Provide the [X, Y] coordinate of the cell's center where the given text is located.  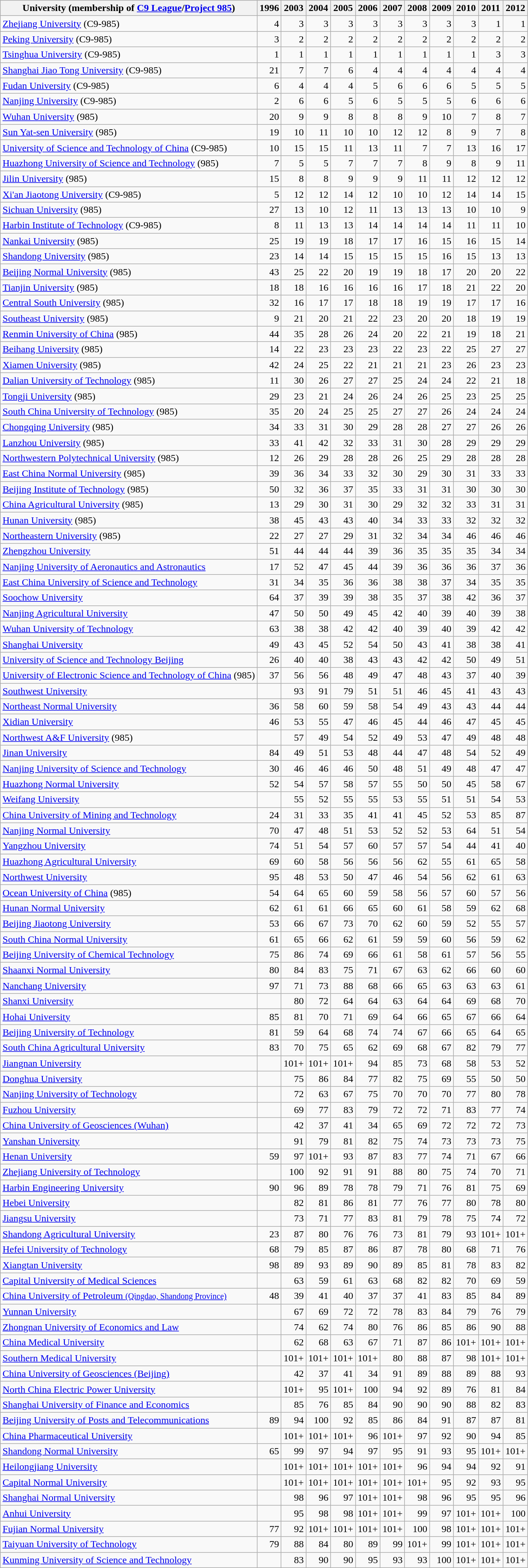
Shandong Normal University [129, 1451]
East China University of Science and Technology [129, 582]
2011 [491, 8]
Northwestern Polytechnical University (985) [129, 458]
Hefei University of Technology [129, 1250]
Anhui University [129, 1513]
North China Electric Power University [129, 1389]
Shaanxi Normal University [129, 970]
2008 [418, 8]
Shanghai Jiao Tong University (C9-985) [129, 70]
China University of Petroleum (Qingdao, Shandong Province) [129, 1296]
2010 [466, 8]
Tongji University (985) [129, 396]
Hunan Normal University [129, 908]
Wuhan University (985) [129, 117]
Wuhan University of Technology [129, 629]
University of Electronic Science and Technology of China (985) [129, 675]
Zhongnan University of Economics and Law [129, 1327]
Jiangnan University [129, 1063]
Beijing University of Technology [129, 1032]
Dalian University of Technology (985) [129, 380]
Heilongjiang University [129, 1467]
Southern Medical University [129, 1358]
Shanxi University [129, 1001]
Peking University (C9-985) [129, 39]
2006 [368, 8]
Fuzhou University [129, 1110]
Fudan University (C9-985) [129, 86]
2007 [392, 8]
China Agricultural University (985) [129, 505]
Henan University [129, 1156]
Shanghai University of Finance and Economics [129, 1405]
University of Science and Technology of China (C9-985) [129, 148]
2009 [442, 8]
Kunming University of Science and Technology [129, 1560]
South China Normal University [129, 939]
Southwest University [129, 691]
Soochow University [129, 598]
Jinan University [129, 753]
Shandong Agricultural University [129, 1234]
Hohai University [129, 1017]
2003 [294, 8]
China University of Geosciences (Beijing) [129, 1374]
1996 [269, 8]
University of Science and Technology Beijing [129, 660]
Beijing University of Chemical Technology [129, 955]
Hunan University (985) [129, 520]
Jilin University (985) [129, 179]
China University of Mining and Technology [129, 815]
Shanghai Normal University [129, 1498]
South China Agricultural University [129, 1048]
Nanjing University (C9-985) [129, 101]
Shandong University (985) [129, 256]
Beihang University (985) [129, 349]
Xidian University [129, 722]
Nankai University (985) [129, 241]
Yunnan University [129, 1312]
Zhejiang University of Technology [129, 1172]
Nanjing Normal University [129, 830]
Yangzhou University [129, 846]
Yanshan University [129, 1141]
2012 [515, 8]
Lanzhou University (985) [129, 442]
Huazhong University of Science and Technology (985) [129, 163]
University (membership of C9 League/Project 985) [129, 8]
Jiangsu University [129, 1219]
Zhejiang University (C9-985) [129, 24]
Capital Normal University [129, 1482]
Renmin University of China (985) [129, 334]
Nanjing University of Technology [129, 1094]
Nanjing University of Science and Technology [129, 769]
Chongqing University (985) [129, 427]
China University of Geosciences (Wuhan) [129, 1125]
Northwest A&F University (985) [129, 738]
Hebei University [129, 1203]
China Medical University [129, 1343]
Sichuan University (985) [129, 210]
Huazhong Normal University [129, 784]
Beijing University of Posts and Telecommunications [129, 1420]
Nanjing Agricultural University [129, 613]
South China University of Technology (985) [129, 411]
Northwest University [129, 877]
Central South University (985) [129, 303]
2005 [343, 8]
Tsinghua University (C9-985) [129, 55]
Taiyuan University of Technology [129, 1544]
East China Normal University (985) [129, 474]
Northeast Normal University [129, 707]
Harbin Institute of Technology (C9-985) [129, 225]
Nanjing University of Aeronautics and Astronautics [129, 567]
Xiamen University (985) [129, 365]
Donghua University [129, 1079]
Weifang University [129, 799]
2004 [319, 8]
Tianjin University (985) [129, 287]
Xiangtan University [129, 1265]
Sun Yat-sen University (985) [129, 132]
Beijing Institute of Technology (985) [129, 489]
Beijing Jiaotong University [129, 923]
Zhengzhou University [129, 551]
Southeast University (985) [129, 318]
Harbin Engineering University [129, 1188]
Nanchang University [129, 986]
Capital University of Medical Sciences [129, 1281]
Ocean University of China (985) [129, 892]
Fujian Normal University [129, 1529]
Huazhong Agricultural University [129, 861]
Xi'an Jiaotong University (C9-985) [129, 194]
Beijing Normal University (985) [129, 272]
China Pharmaceutical University [129, 1435]
Shanghai University [129, 644]
Northeastern University (985) [129, 536]
